Return the (X, Y) coordinate for the center point of the cell that contains the specified text.  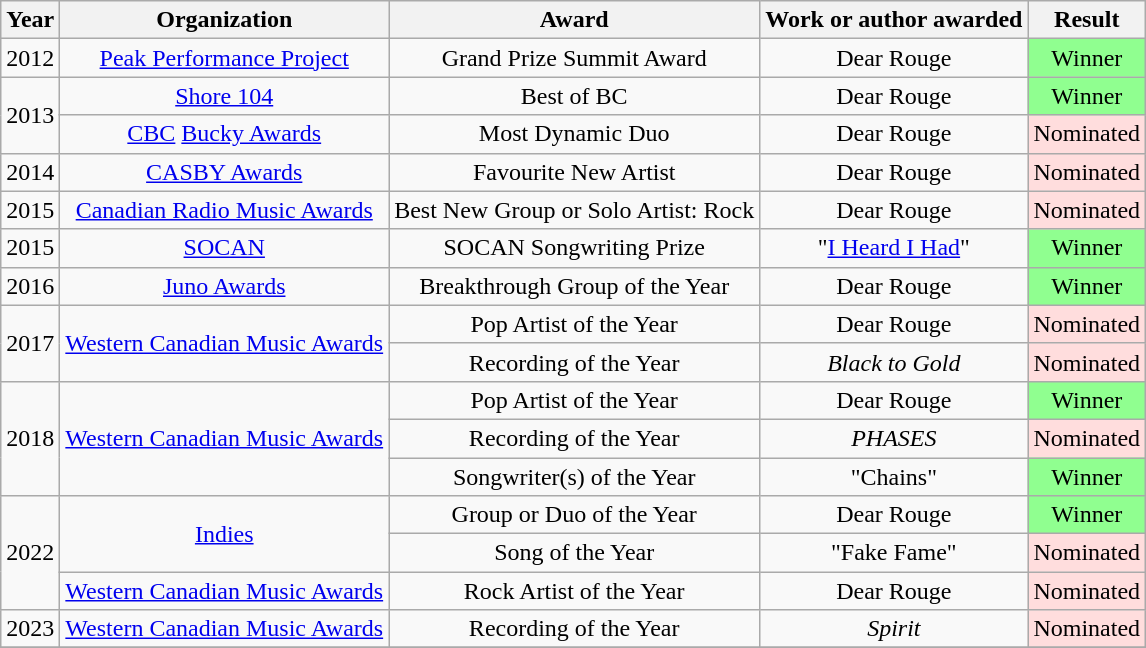
Group or Duo of the Year (574, 515)
Year (30, 20)
SOCAN Songwriting Prize (574, 248)
Award (574, 20)
2013 (30, 115)
Best of BC (574, 96)
Indies (224, 534)
"I Heard I Had" (894, 248)
SOCAN (224, 248)
Song of the Year (574, 553)
2022 (30, 553)
Organization (224, 20)
Peak Performance Project (224, 58)
2016 (30, 286)
Best New Group or Solo Artist: Rock (574, 210)
Work or author awarded (894, 20)
Rock Artist of the Year (574, 591)
2018 (30, 438)
Grand Prize Summit Award (574, 58)
Most Dynamic Duo (574, 134)
2014 (30, 172)
Spirit (894, 629)
2017 (30, 343)
"Chains" (894, 477)
Favourite New Artist (574, 172)
Breakthrough Group of the Year (574, 286)
Result (1087, 20)
"Fake Fame" (894, 553)
PHASES (894, 438)
CASBY Awards (224, 172)
Songwriter(s) of the Year (574, 477)
Juno Awards (224, 286)
Black to Gold (894, 362)
2012 (30, 58)
2023 (30, 629)
CBC Bucky Awards (224, 134)
Shore 104 (224, 96)
Canadian Radio Music Awards (224, 210)
